Determine the [X, Y] coordinate at the center of the cell enclosing the given text.  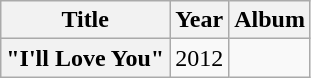
"I'll Love You" [86, 58]
Year [200, 20]
Album [270, 20]
2012 [200, 58]
Title [86, 20]
